Determine the [x, y] coordinate at the center of the cell enclosing the given text.  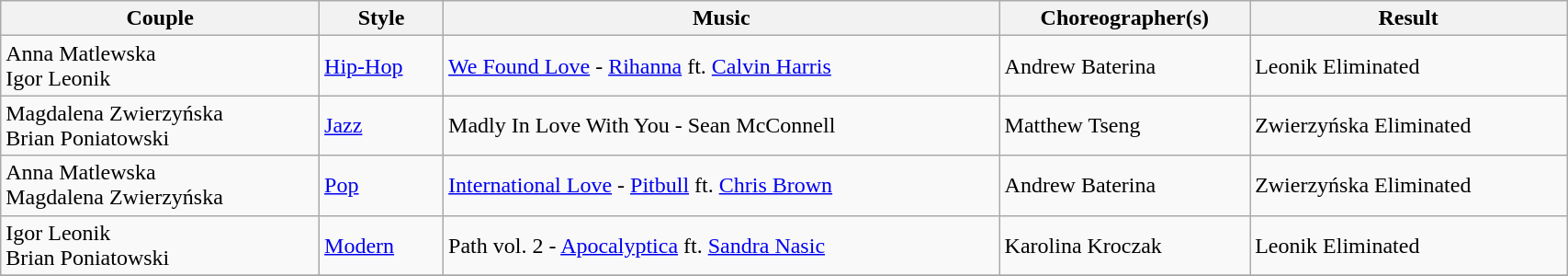
Anna MatlewskaMagdalena Zwierzyńska [160, 186]
Karolina Kroczak [1124, 245]
Hip-Hop [382, 66]
Path vol. 2 - Apocalyptica ft. Sandra Nasic [722, 245]
Choreographer(s) [1124, 18]
Couple [160, 18]
Result [1409, 18]
Style [382, 18]
Pop [382, 186]
Igor LeonikBrian Poniatowski [160, 245]
Matthew Tseng [1124, 125]
Modern [382, 245]
Anna MatlewskaIgor Leonik [160, 66]
Madly In Love With You - Sean McConnell [722, 125]
We Found Love - Rihanna ft. Calvin Harris [722, 66]
International Love - Pitbull ft. Chris Brown [722, 186]
Jazz [382, 125]
Magdalena ZwierzyńskaBrian Poniatowski [160, 125]
Music [722, 18]
